Capture the cell that displays the provided text and extract its (x, y) central coordinate. 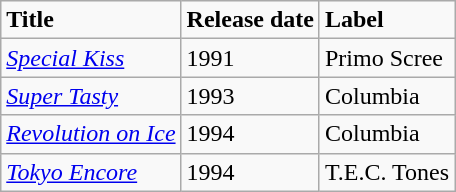
1991 (250, 58)
Release date (250, 20)
Special Kiss (91, 58)
Primo Scree (386, 58)
1993 (250, 96)
Revolution on Ice (91, 134)
Super Tasty (91, 96)
Label (386, 20)
Tokyo Encore (91, 172)
T.E.C. Tones (386, 172)
Title (91, 20)
